Return (x, y) of the center of cell containing provided text 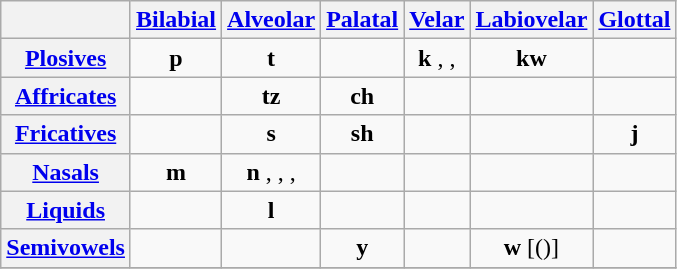
Affricates (66, 96)
Liquids (66, 210)
sh (362, 134)
Fricatives (66, 134)
Nasals (66, 172)
j (634, 134)
k , , (437, 58)
n , , , (272, 172)
ch (362, 96)
Palatal (362, 20)
Semivowels (66, 248)
y (362, 248)
Alveolar (272, 20)
Bilabial (176, 20)
m (176, 172)
Velar (437, 20)
s (272, 134)
Glottal (634, 20)
Plosives (66, 58)
p (176, 58)
w [()] (532, 248)
tz (272, 96)
l (272, 210)
kw (532, 58)
t (272, 58)
Labiovelar (532, 20)
